Provide the [X, Y] coordinate of the cell's center where the given text is located.  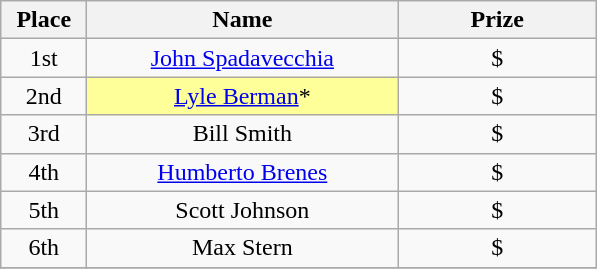
Humberto Brenes [242, 172]
Scott Johnson [242, 210]
Name [242, 20]
3rd [44, 134]
Lyle Berman* [242, 96]
4th [44, 172]
6th [44, 248]
Place [44, 20]
Bill Smith [242, 134]
John Spadavecchia [242, 58]
Max Stern [242, 248]
2nd [44, 96]
Prize [498, 20]
1st [44, 58]
5th [44, 210]
